Extract the [x, y] coordinate from the center of the cell holding the provided text.  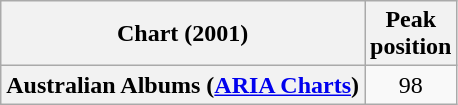
Australian Albums (ARIA Charts) [183, 85]
Peakposition [411, 34]
98 [411, 85]
Chart (2001) [183, 34]
